From the cell containing the given text, extract its center point as (x, y) coordinate. 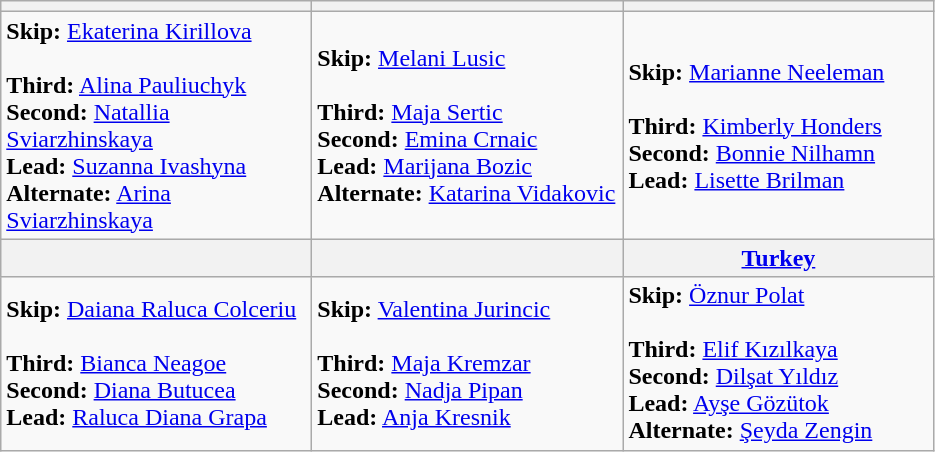
Skip: Melani Lusic Third: Maja Sertic Second: Emina Crnaic Lead: Marijana Bozic Alternate: Katarina Vidakovic (468, 126)
Skip: Ekaterina Kirillova Third: Alina Pauliuchyk Second: Natallia Sviarzhinskaya Lead: Suzanna Ivashyna Alternate: Arina Sviarzhinskaya (156, 126)
Skip: Daiana Raluca Colceriu Third: Bianca Neagoe Second: Diana Butucea Lead: Raluca Diana Grapa (156, 364)
Skip: Marianne Neeleman Third: Kimberly Honders Second: Bonnie Nilhamn Lead: Lisette Brilman (778, 126)
Turkey (778, 258)
Skip: Valentina Jurincic Third: Maja Kremzar Second: Nadja Pipan Lead: Anja Kresnik (468, 364)
Skip: Öznur Polat Third: Elif Kızılkaya Second: Dilşat Yıldız Lead: Ayşe Gözütok Alternate: Şeyda Zengin (778, 364)
